Search for the cell housing the specified text and yield its (x, y) center coordinate. 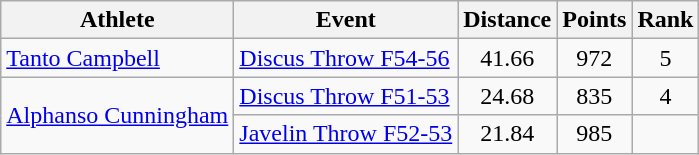
Alphanso Cunningham (118, 115)
Tanto Campbell (118, 58)
985 (594, 134)
972 (594, 58)
Rank (666, 20)
5 (666, 58)
Discus Throw F54-56 (346, 58)
Athlete (118, 20)
Javelin Throw F52-53 (346, 134)
835 (594, 96)
Points (594, 20)
4 (666, 96)
Event (346, 20)
21.84 (508, 134)
Discus Throw F51-53 (346, 96)
24.68 (508, 96)
Distance (508, 20)
41.66 (508, 58)
